Provide the (X, Y) coordinate of the cell's center where the given text is located.  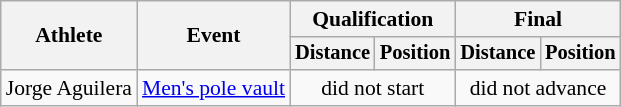
did not start (372, 88)
did not advance (538, 88)
Event (214, 36)
Final (538, 19)
Men's pole vault (214, 88)
Athlete (69, 36)
Jorge Aguilera (69, 88)
Qualification (372, 19)
